Search for the cell housing the specified text and yield its [x, y] center coordinate. 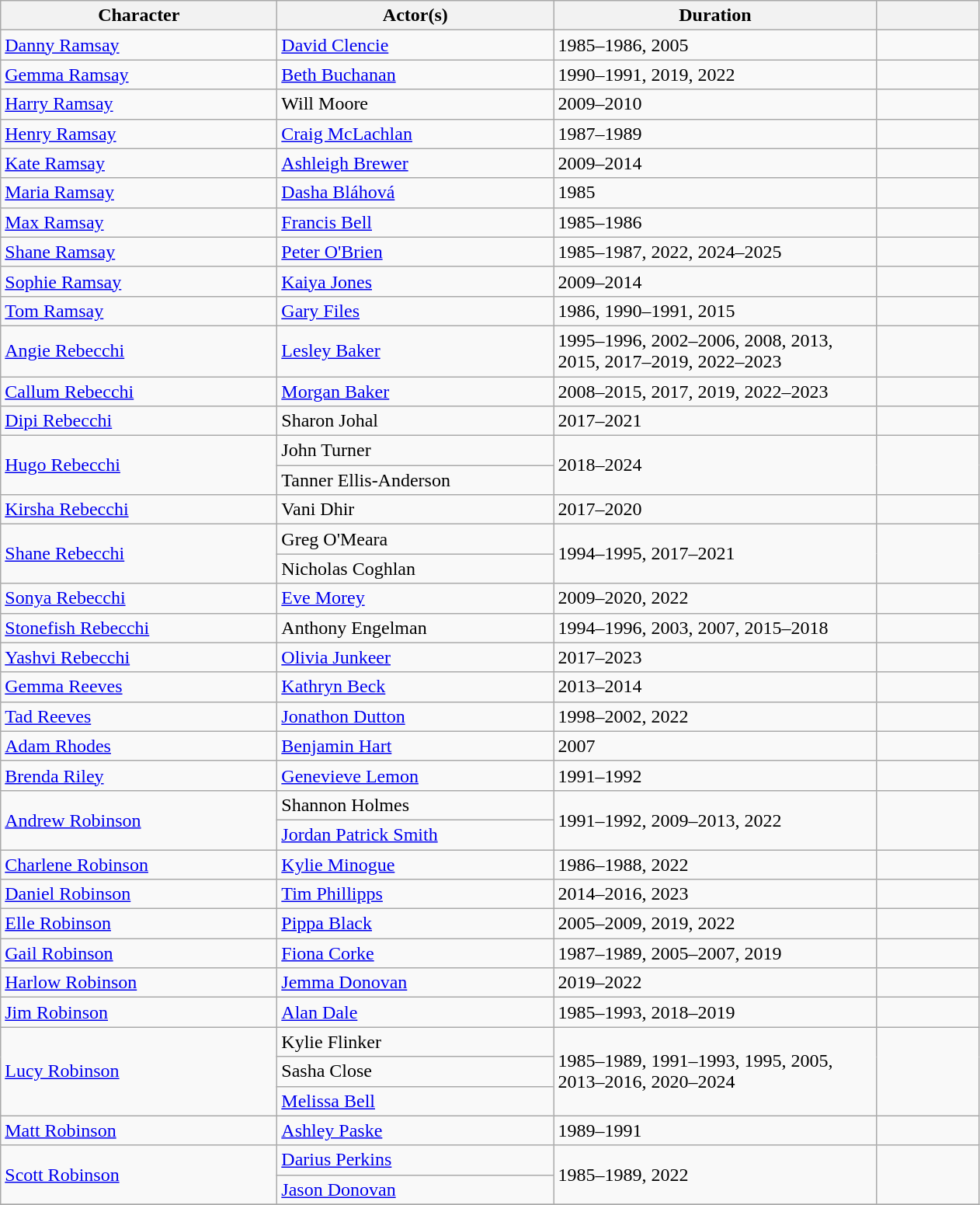
Adam Rhodes [139, 746]
Jonathon Dutton [415, 716]
2013–2014 [715, 687]
Scott Robinson [139, 1175]
Andrew Robinson [139, 820]
Lucy Robinson [139, 1071]
Ashley Paske [415, 1130]
Actor(s) [415, 16]
2017–2020 [715, 510]
Beth Buchanan [415, 75]
Maria Ramsay [139, 193]
Kate Ramsay [139, 163]
Danny Ramsay [139, 45]
Melissa Bell [415, 1101]
Ashleigh Brewer [415, 163]
Max Ramsay [139, 222]
2017–2021 [715, 421]
2007 [715, 746]
Alan Dale [415, 1012]
Olivia Junkeer [415, 657]
Greg O'Meara [415, 539]
Dipi Rebecchi [139, 421]
Sharon Johal [415, 421]
Gary Files [415, 311]
2017–2023 [715, 657]
Sasha Close [415, 1071]
Character [139, 16]
Duration [715, 16]
2009–2020, 2022 [715, 598]
Kathryn Beck [415, 687]
John Turner [415, 451]
Lesley Baker [415, 351]
1994–1995, 2017–2021 [715, 554]
Anthony Engelman [415, 628]
Benjamin Hart [415, 746]
Tad Reeves [139, 716]
Harry Ramsay [139, 104]
Fiona Corke [415, 953]
Matt Robinson [139, 1130]
Jordan Patrick Smith [415, 834]
Charlene Robinson [139, 865]
Kirsha Rebecchi [139, 510]
Genevieve Lemon [415, 775]
Shane Ramsay [139, 252]
Francis Bell [415, 222]
2009–2010 [715, 104]
1985–1986 [715, 222]
2008–2015, 2017, 2019, 2022–2023 [715, 391]
Tanner Ellis-Anderson [415, 480]
Jim Robinson [139, 1012]
Gemma Reeves [139, 687]
Harlow Robinson [139, 983]
Jemma Donovan [415, 983]
Hugo Rebecchi [139, 465]
Jason Donovan [415, 1189]
Vani Dhir [415, 510]
1989–1991 [715, 1130]
David Clencie [415, 45]
Yashvi Rebecchi [139, 657]
2018–2024 [715, 465]
Nicholas Coghlan [415, 569]
Shannon Holmes [415, 805]
2014–2016, 2023 [715, 894]
1985–1989, 1991–1993, 1995, 2005, 2013–2016, 2020–2024 [715, 1071]
1987–1989, 2005–2007, 2019 [715, 953]
1985 [715, 193]
Sophie Ramsay [139, 281]
Elle Robinson [139, 924]
Eve Morey [415, 598]
Gemma Ramsay [139, 75]
1985–1989, 2022 [715, 1175]
1985–1987, 2022, 2024–2025 [715, 252]
Pippa Black [415, 924]
1986–1988, 2022 [715, 865]
Tim Phillipps [415, 894]
1991–1992 [715, 775]
Angie Rebecchi [139, 351]
Tom Ramsay [139, 311]
1991–1992, 2009–2013, 2022 [715, 820]
Callum Rebecchi [139, 391]
Stonefish Rebecchi [139, 628]
Henry Ramsay [139, 134]
1987–1989 [715, 134]
Kaiya Jones [415, 281]
Craig McLachlan [415, 134]
1986, 1990–1991, 2015 [715, 311]
Darius Perkins [415, 1160]
Sonya Rebecchi [139, 598]
1995–1996, 2002–2006, 2008, 2013, 2015, 2017–2019, 2022–2023 [715, 351]
Kylie Flinker [415, 1042]
Will Moore [415, 104]
Dasha Bláhová [415, 193]
Peter O'Brien [415, 252]
2005–2009, 2019, 2022 [715, 924]
Daniel Robinson [139, 894]
2019–2022 [715, 983]
1998–2002, 2022 [715, 716]
Morgan Baker [415, 391]
Kylie Minogue [415, 865]
Gail Robinson [139, 953]
1985–1986, 2005 [715, 45]
Brenda Riley [139, 775]
1994–1996, 2003, 2007, 2015–2018 [715, 628]
1990–1991, 2019, 2022 [715, 75]
1985–1993, 2018–2019 [715, 1012]
Shane Rebecchi [139, 554]
